Find where the given text appears and provide that cell's center as [X, Y] coordinate. 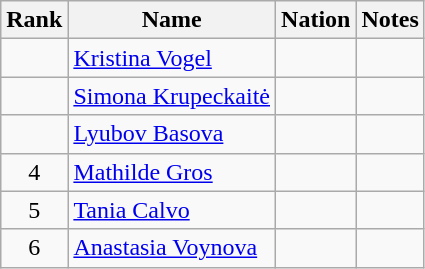
Notes [390, 20]
5 [34, 210]
Nation [316, 20]
Tania Calvo [172, 210]
Simona Krupeckaitė [172, 96]
Mathilde Gros [172, 172]
4 [34, 172]
Rank [34, 20]
Name [172, 20]
Kristina Vogel [172, 58]
6 [34, 248]
Lyubov Basova [172, 134]
Anastasia Voynova [172, 248]
